Determine the [X, Y] coordinate at the center of the cell enclosing the given text.  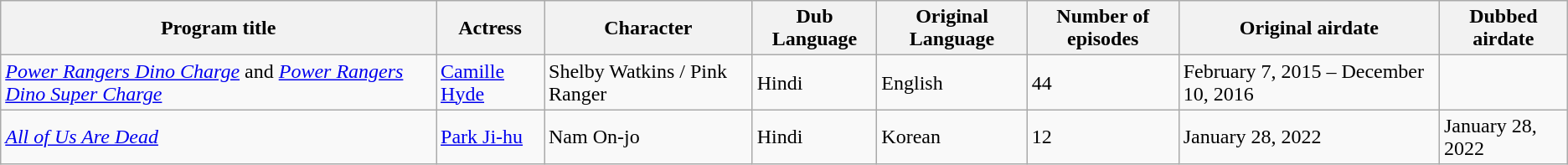
44 [1102, 82]
Character [648, 28]
All of Us Are Dead [219, 137]
Dub Language [814, 28]
Park Ji-hu [491, 137]
Camille Hyde [491, 82]
February 7, 2015 – December 10, 2016 [1308, 82]
Number of episodes [1102, 28]
Original Language [952, 28]
Original airdate [1308, 28]
English [952, 82]
Actress [491, 28]
Korean [952, 137]
Program title [219, 28]
Dubbed airdate [1503, 28]
12 [1102, 137]
Nam On-jo [648, 137]
Power Rangers Dino Charge and Power Rangers Dino Super Charge [219, 82]
Shelby Watkins / Pink Ranger [648, 82]
